Determine the [X, Y] coordinate at the center of the cell enclosing the given text.  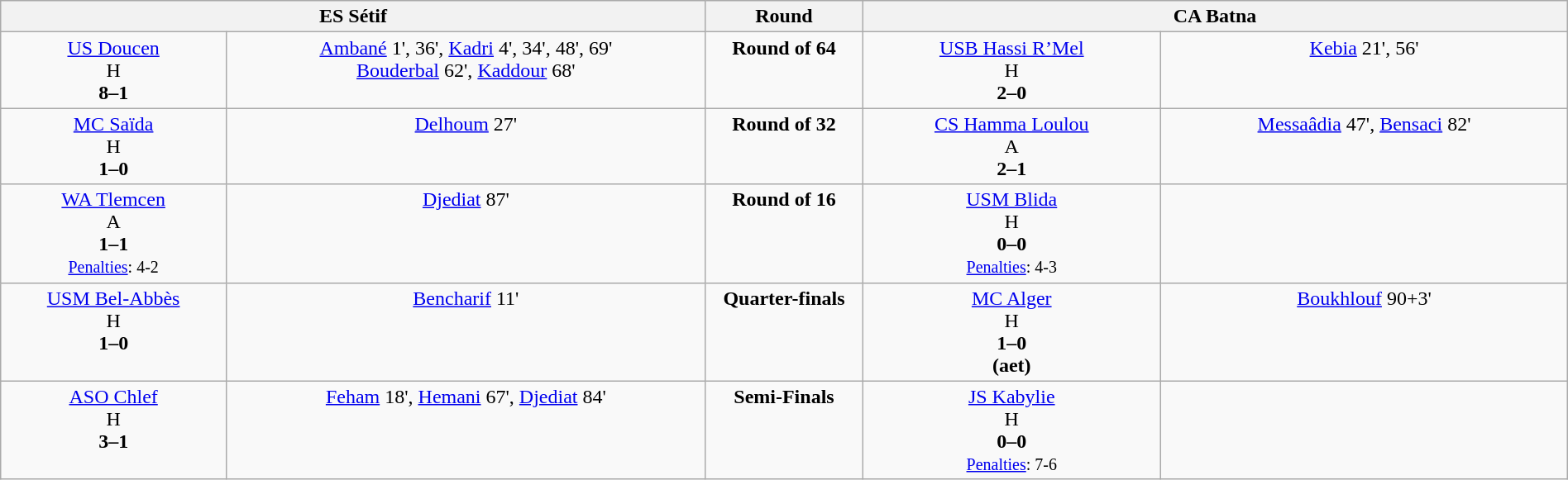
CA Batna [1216, 17]
Ambané 1', 36', Kadri 4', 34', 48', 69'Bouderbal 62', Kaddour 68' [466, 70]
Round of 16 [784, 233]
USM Bel-AbbèsH1–0 [114, 332]
Round of 64 [784, 70]
Round [784, 17]
Delhoum 27' [466, 146]
ASO ChlefH3–1 [114, 430]
Djediat 87' [466, 233]
Quarter-finals [784, 332]
Semi-Finals [784, 430]
Boukhlouf 90+3' [1365, 332]
Messaâdia 47', Bensaci 82' [1365, 146]
JS KabylieH0–0Penalties: 7-6 [1012, 430]
Bencharif 11' [466, 332]
Feham 18', Hemani 67', Djediat 84' [466, 430]
CS Hamma LoulouA2–1 [1012, 146]
ES Sétif [353, 17]
MC AlgerH1–0(aet) [1012, 332]
Kebia 21', 56' [1365, 70]
USB Hassi R’MelH2–0 [1012, 70]
WA TlemcenA1–1Penalties: 4-2 [114, 233]
Round of 32 [784, 146]
MC SaïdaH1–0 [114, 146]
US DoucenH8–1 [114, 70]
USM BlidaH0–0Penalties: 4-3 [1012, 233]
